From the cell containing the given text, extract its center point as [x, y] coordinate. 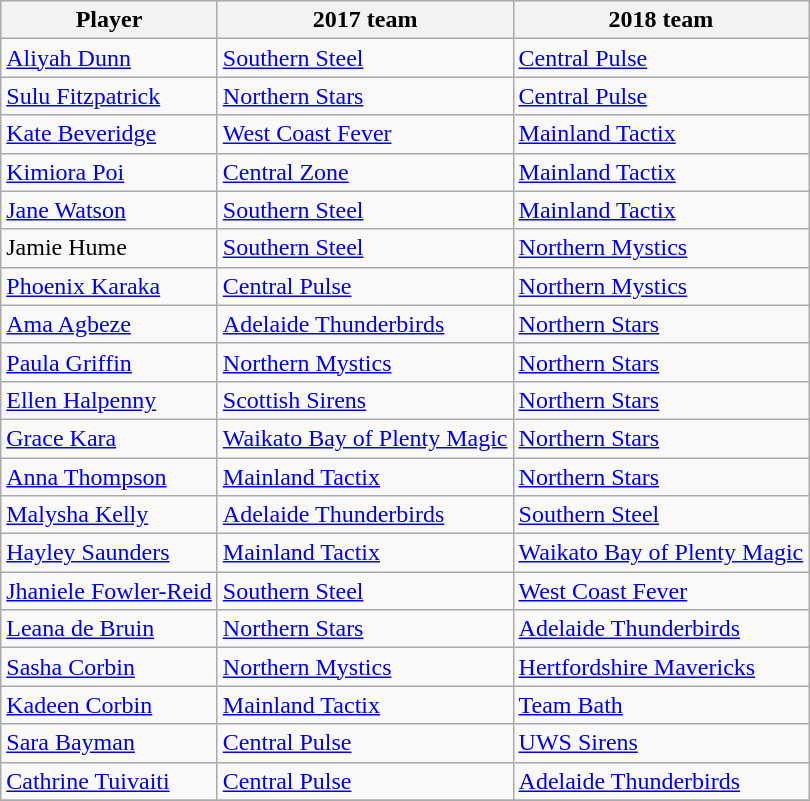
Grace Kara [110, 438]
Kimiora Poi [110, 172]
Malysha Kelly [110, 515]
Jhaniele Fowler-Reid [110, 591]
Central Zone [365, 172]
Phoenix Karaka [110, 286]
Scottish Sirens [365, 400]
Anna Thompson [110, 477]
Aliyah Dunn [110, 58]
2017 team [365, 20]
Jamie Hume [110, 248]
Sasha Corbin [110, 667]
Kate Beveridge [110, 134]
Kadeen Corbin [110, 705]
Ama Agbeze [110, 324]
Paula Griffin [110, 362]
Sara Bayman [110, 743]
Hertfordshire Mavericks [661, 667]
Team Bath [661, 705]
Ellen Halpenny [110, 400]
Sulu Fitzpatrick [110, 96]
Leana de Bruin [110, 629]
Player [110, 20]
2018 team [661, 20]
Cathrine Tuivaiti [110, 781]
Hayley Saunders [110, 553]
Jane Watson [110, 210]
UWS Sirens [661, 743]
